Scan for the cell matching the given text and deliver its (X, Y) coordinate at center. 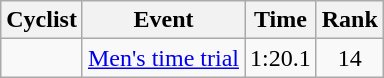
1:20.1 (280, 58)
Rank (350, 20)
Men's time trial (163, 58)
Event (163, 20)
Time (280, 20)
14 (350, 58)
Cyclist (42, 20)
